Output the (X, Y) coordinate of the center of the cell containing the given text.  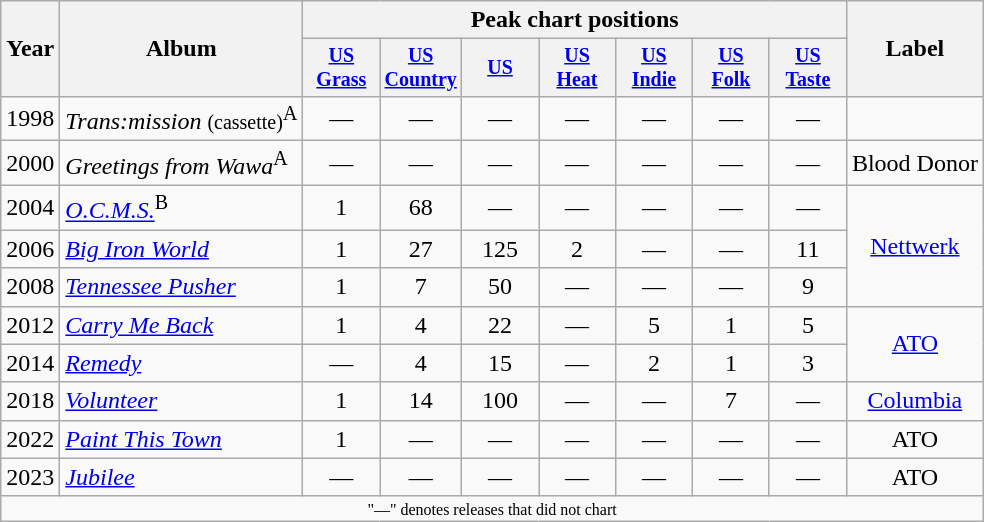
22 (500, 325)
Trans:mission (cassette)A (182, 118)
2018 (30, 401)
2008 (30, 287)
Carry Me Back (182, 325)
2004 (30, 208)
2014 (30, 363)
125 (500, 249)
USIndie (654, 68)
100 (500, 401)
27 (421, 249)
Columbia (914, 401)
2023 (30, 477)
USTaste (808, 68)
15 (500, 363)
US Country (421, 68)
2022 (30, 439)
3 (808, 363)
Tennessee Pusher (182, 287)
USFolk (730, 68)
Volunteer (182, 401)
Blood Donor (914, 164)
US Grass (342, 68)
USHeat (576, 68)
14 (421, 401)
2000 (30, 164)
68 (421, 208)
Album (182, 49)
Remedy (182, 363)
Label (914, 49)
50 (500, 287)
Paint This Town (182, 439)
Peak chart positions (574, 20)
11 (808, 249)
US (500, 68)
Big Iron World (182, 249)
Year (30, 49)
2012 (30, 325)
Nettwerk (914, 246)
"—" denotes releases that did not chart (492, 508)
9 (808, 287)
Greetings from WawaA (182, 164)
O.C.M.S.B (182, 208)
1998 (30, 118)
Jubilee (182, 477)
2006 (30, 249)
